Pinpoint the cell where the given text exists, returning its (X, Y) midpoint coordinate. 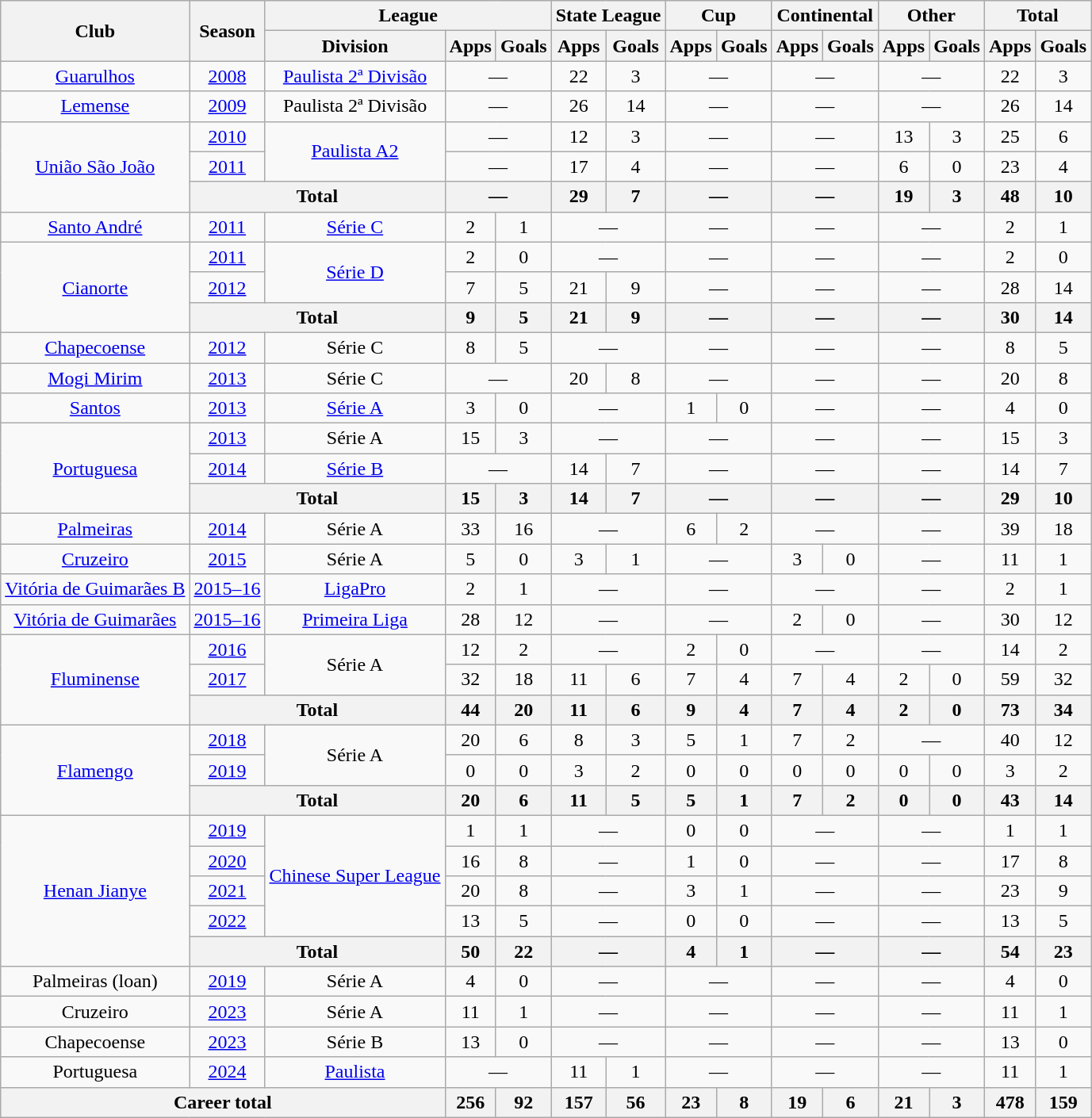
Palmeiras (95, 529)
Santos (95, 408)
Guarulhos (95, 76)
Other (931, 16)
2020 (227, 860)
92 (523, 1102)
48 (1010, 197)
43 (1010, 800)
56 (636, 1102)
256 (470, 1102)
Chinese Super League (355, 875)
Primeira Liga (355, 619)
Division (355, 46)
2024 (227, 1072)
2016 (227, 649)
Santo André (95, 227)
LigaPro (355, 589)
Fluminense (95, 680)
33 (470, 529)
34 (1063, 710)
Vitória de Guimarães (95, 619)
Career total (223, 1102)
2022 (227, 921)
73 (1010, 710)
Season (227, 31)
2021 (227, 891)
2018 (227, 740)
59 (1010, 680)
Flamengo (95, 770)
Palmeiras (loan) (95, 982)
44 (470, 710)
União São João (95, 167)
Vitória de Guimarães B (95, 589)
54 (1010, 951)
40 (1010, 740)
2015 (227, 559)
Lemense (95, 106)
Henan Jianye (95, 890)
Paulista (355, 1072)
Cianorte (95, 287)
Continental (825, 16)
State League (608, 16)
2010 (227, 136)
League (408, 16)
2017 (227, 680)
Série D (355, 272)
2009 (227, 106)
478 (1010, 1102)
157 (579, 1102)
159 (1063, 1102)
2008 (227, 76)
Mogi Mirim (95, 378)
Cup (718, 16)
Club (95, 31)
39 (1010, 529)
Paulista A2 (355, 151)
50 (470, 951)
25 (1010, 136)
